Extract the (X, Y) coordinate from the center of the cell holding the provided text.  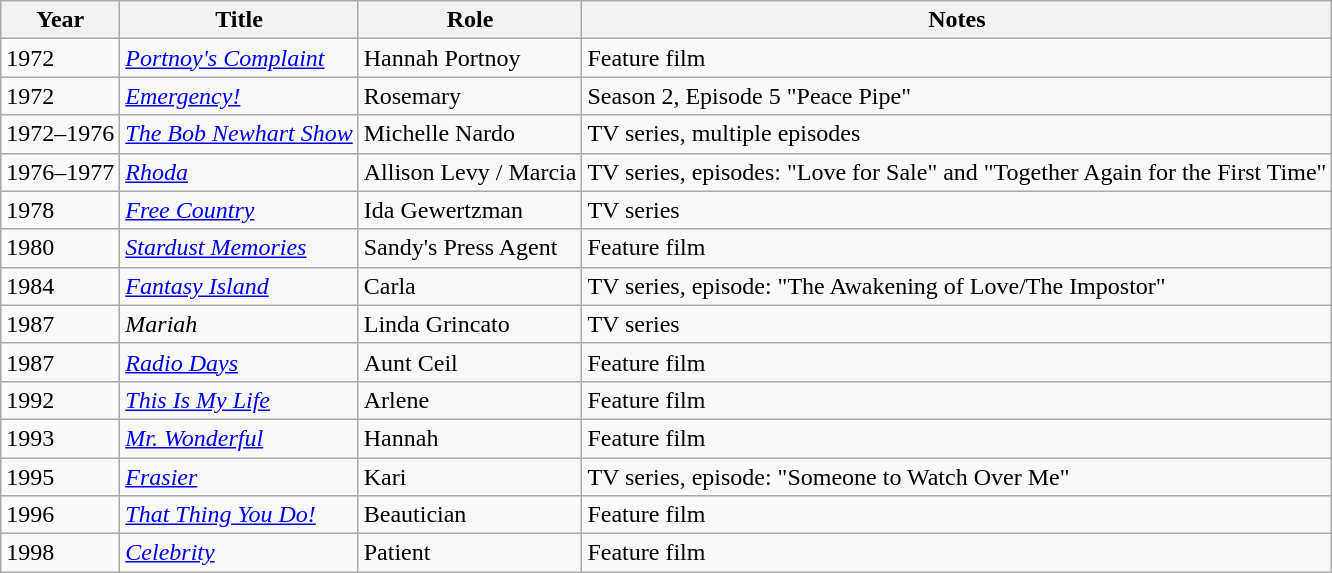
Fantasy Island (239, 286)
That Thing You Do! (239, 515)
1993 (60, 438)
TV series, episode: "The Awakening of Love/The Impostor" (957, 286)
Sandy's Press Agent (470, 248)
Carla (470, 286)
Emergency! (239, 96)
Linda Grincato (470, 324)
Hannah Portnoy (470, 58)
Hannah (470, 438)
Michelle Nardo (470, 134)
Portnoy's Complaint (239, 58)
Aunt Ceil (470, 362)
Role (470, 20)
Notes (957, 20)
Allison Levy / Marcia (470, 172)
1995 (60, 477)
Beautician (470, 515)
Rhoda (239, 172)
Year (60, 20)
Mr. Wonderful (239, 438)
1978 (60, 210)
1980 (60, 248)
Ida Gewertzman (470, 210)
Mariah (239, 324)
Rosemary (470, 96)
1976–1977 (60, 172)
TV series, episodes: "Love for Sale" and "Together Again for the First Time" (957, 172)
1984 (60, 286)
Frasier (239, 477)
Title (239, 20)
This Is My Life (239, 400)
1992 (60, 400)
Patient (470, 553)
Arlene (470, 400)
Radio Days (239, 362)
Kari (470, 477)
1996 (60, 515)
Season 2, Episode 5 "Peace Pipe" (957, 96)
TV series, multiple episodes (957, 134)
Stardust Memories (239, 248)
The Bob Newhart Show (239, 134)
Celebrity (239, 553)
Free Country (239, 210)
TV series, episode: "Someone to Watch Over Me" (957, 477)
1998 (60, 553)
1972–1976 (60, 134)
